Determine the [X, Y] coordinate at the center of the cell enclosing the given text.  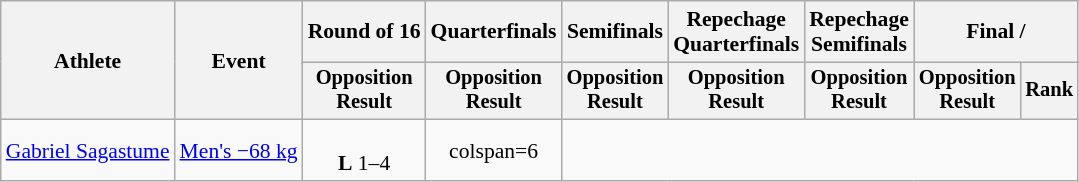
Round of 16 [364, 32]
Athlete [88, 60]
colspan=6 [494, 150]
L 1–4 [364, 150]
Event [239, 60]
Final / [996, 32]
Semifinals [616, 32]
RepechageSemifinals [859, 32]
Quarterfinals [494, 32]
Rank [1049, 91]
RepechageQuarterfinals [736, 32]
Men's −68 kg [239, 150]
Gabriel Sagastume [88, 150]
